From the cell containing the given text, extract its center point as [x, y] coordinate. 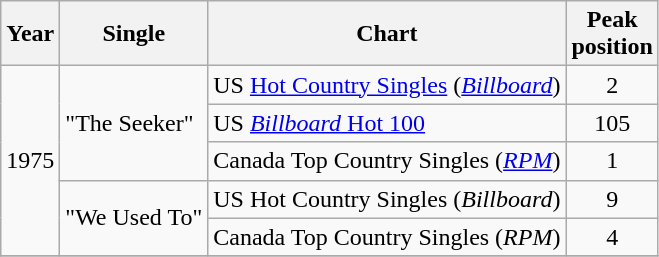
US Billboard Hot 100 [387, 123]
Year [30, 34]
Single [134, 34]
2 [612, 85]
Peakposition [612, 34]
Chart [387, 34]
4 [612, 237]
"The Seeker" [134, 123]
1975 [30, 161]
"We Used To" [134, 218]
105 [612, 123]
1 [612, 161]
9 [612, 199]
